Detect which cell encompasses the target text, then output its (x, y) center coordinate. 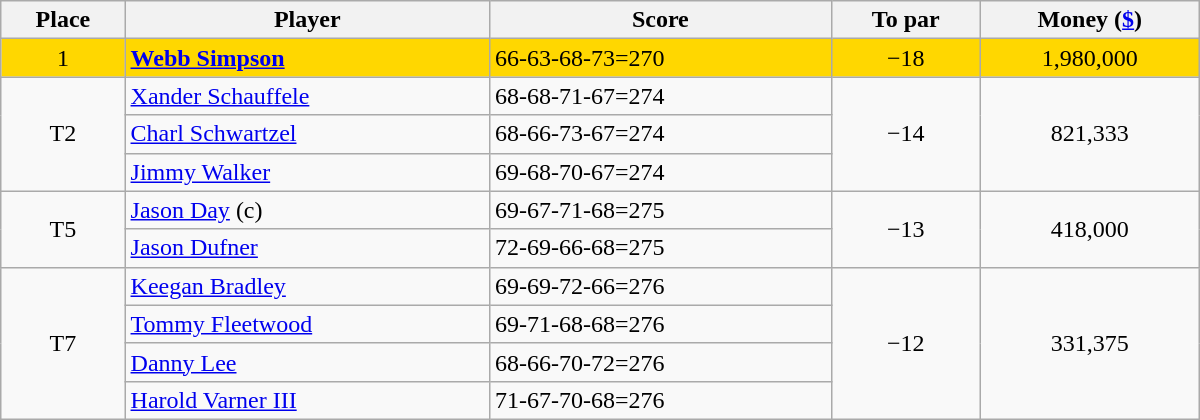
Keegan Bradley (308, 286)
−14 (906, 134)
66-63-68-73=270 (661, 58)
68-66-73-67=274 (661, 134)
−18 (906, 58)
Place (63, 20)
1 (63, 58)
Danny Lee (308, 362)
821,333 (1090, 134)
T2 (63, 134)
Player (308, 20)
Harold Varner III (308, 400)
−12 (906, 343)
Money ($) (1090, 20)
1,980,000 (1090, 58)
68-66-70-72=276 (661, 362)
69-68-70-67=274 (661, 172)
69-71-68-68=276 (661, 324)
72-69-66-68=275 (661, 248)
418,000 (1090, 229)
Tommy Fleetwood (308, 324)
69-67-71-68=275 (661, 210)
Score (661, 20)
T7 (63, 343)
68-68-71-67=274 (661, 96)
69-69-72-66=276 (661, 286)
Jimmy Walker (308, 172)
71-67-70-68=276 (661, 400)
Jason Dufner (308, 248)
To par (906, 20)
T5 (63, 229)
Charl Schwartzel (308, 134)
331,375 (1090, 343)
Jason Day (c) (308, 210)
Webb Simpson (308, 58)
−13 (906, 229)
Xander Schauffele (308, 96)
